Locate the cell with the specified text and output its (x, y) center coordinate. 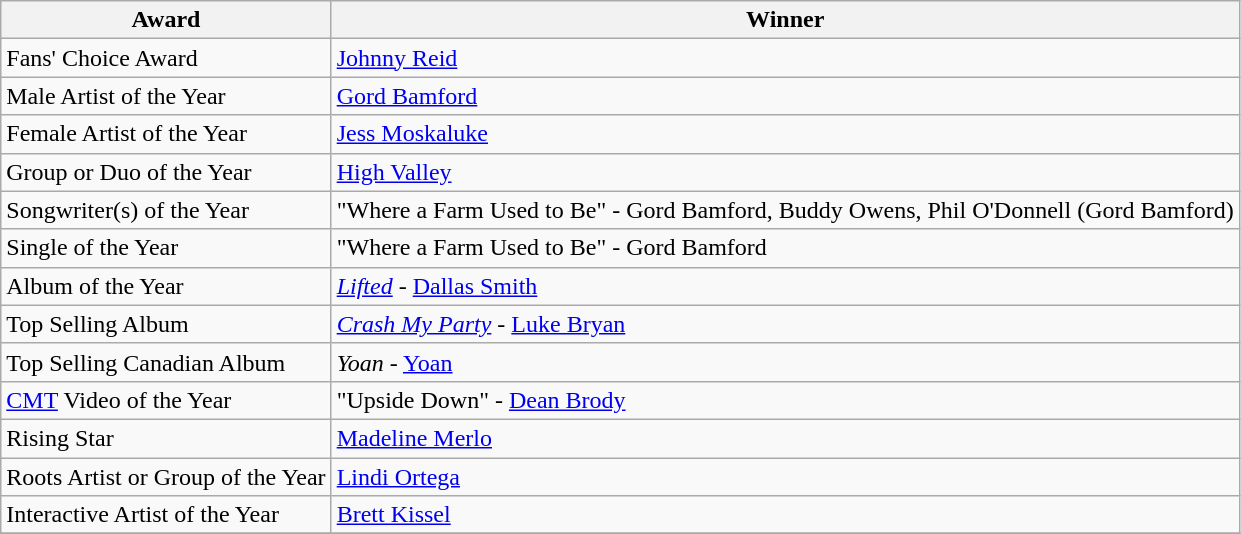
Johnny Reid (785, 58)
Crash My Party - Luke Bryan (785, 324)
Female Artist of the Year (166, 134)
Single of the Year (166, 248)
"Where a Farm Used to Be" - Gord Bamford (785, 248)
Jess Moskaluke (785, 134)
Brett Kissel (785, 515)
Lindi Ortega (785, 477)
Fans' Choice Award (166, 58)
Rising Star (166, 438)
Gord Bamford (785, 96)
Roots Artist or Group of the Year (166, 477)
Interactive Artist of the Year (166, 515)
Lifted - Dallas Smith (785, 286)
Songwriter(s) of the Year (166, 210)
Award (166, 20)
High Valley (785, 172)
CMT Video of the Year (166, 400)
Male Artist of the Year (166, 96)
Top Selling Canadian Album (166, 362)
Album of the Year (166, 286)
Winner (785, 20)
"Where a Farm Used to Be" - Gord Bamford, Buddy Owens, Phil O'Donnell (Gord Bamford) (785, 210)
"Upside Down" - Dean Brody (785, 400)
Yoan - Yoan (785, 362)
Madeline Merlo (785, 438)
Group or Duo of the Year (166, 172)
Top Selling Album (166, 324)
